Determine the (x, y) coordinate at the center of the cell enclosing the given text.  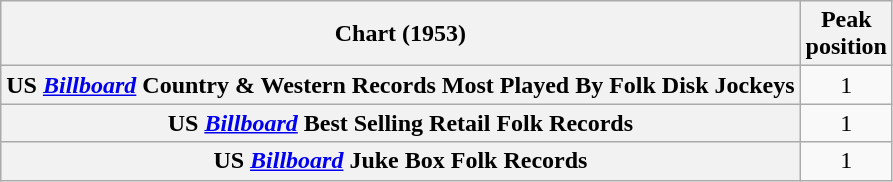
US Billboard Juke Box Folk Records (400, 161)
Chart (1953) (400, 34)
Peakposition (846, 34)
US Billboard Country & Western Records Most Played By Folk Disk Jockeys (400, 85)
US Billboard Best Selling Retail Folk Records (400, 123)
